Return the [X, Y] coordinate for the center point of the cell that contains the specified text.  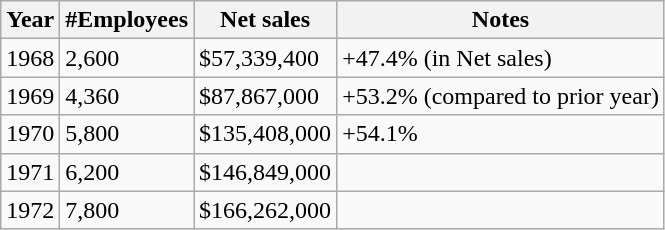
4,360 [127, 96]
7,800 [127, 210]
2,600 [127, 58]
Net sales [266, 20]
+54.1% [501, 134]
+53.2% (compared to prior year) [501, 96]
$57,339,400 [266, 58]
1971 [30, 172]
5,800 [127, 134]
$146,849,000 [266, 172]
1968 [30, 58]
+47.4% (in Net sales) [501, 58]
6,200 [127, 172]
$166,262,000 [266, 210]
$87,867,000 [266, 96]
Year [30, 20]
$135,408,000 [266, 134]
Notes [501, 20]
1970 [30, 134]
1972 [30, 210]
#Employees [127, 20]
1969 [30, 96]
